Output the [X, Y] coordinate of the center of the cell containing the given text.  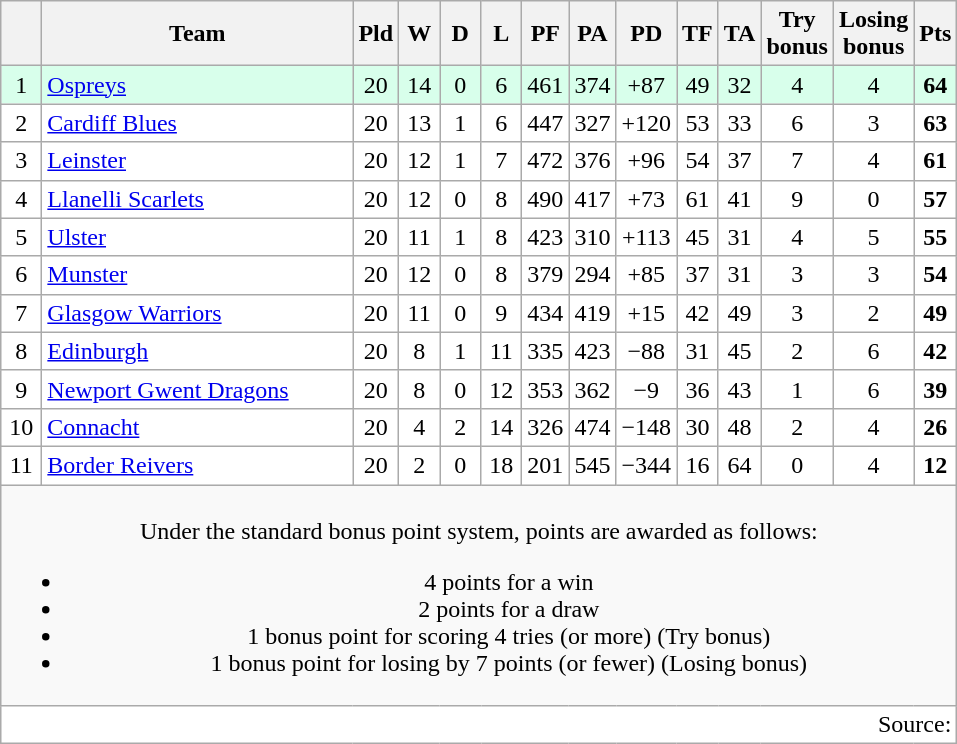
374 [592, 85]
57 [936, 199]
16 [698, 465]
TF [698, 34]
294 [592, 275]
PD [646, 34]
D [460, 34]
Edinburgh [198, 351]
419 [592, 313]
26 [936, 427]
41 [740, 199]
+87 [646, 85]
W [420, 34]
362 [592, 389]
Losing bonus [873, 34]
376 [592, 161]
36 [698, 389]
PF [546, 34]
+96 [646, 161]
417 [592, 199]
63 [936, 123]
Border Reivers [198, 465]
310 [592, 237]
490 [546, 199]
−88 [646, 351]
48 [740, 427]
326 [546, 427]
+120 [646, 123]
32 [740, 85]
Munster [198, 275]
−9 [646, 389]
434 [546, 313]
Pts [936, 34]
13 [420, 123]
Ospreys [198, 85]
335 [546, 351]
55 [936, 237]
Ulster [198, 237]
474 [592, 427]
53 [698, 123]
Newport Gwent Dragons [198, 389]
Team [198, 34]
545 [592, 465]
Source: [479, 725]
L [502, 34]
TA [740, 34]
379 [546, 275]
43 [740, 389]
Llanelli Scarlets [198, 199]
Glasgow Warriors [198, 313]
Leinster [198, 161]
472 [546, 161]
39 [936, 389]
10 [22, 427]
Connacht [198, 427]
447 [546, 123]
Pld [376, 34]
Cardiff Blues [198, 123]
353 [546, 389]
461 [546, 85]
201 [546, 465]
Try bonus [797, 34]
−344 [646, 465]
+113 [646, 237]
+73 [646, 199]
PA [592, 34]
30 [698, 427]
+85 [646, 275]
−148 [646, 427]
+15 [646, 313]
18 [502, 465]
33 [740, 123]
327 [592, 123]
